From the cell containing the given text, extract its center point as [x, y] coordinate. 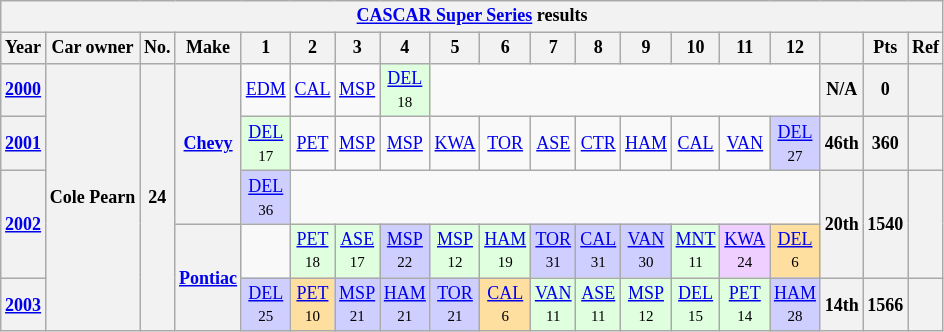
Pontiac [208, 278]
5 [455, 48]
Cole Pearn [92, 197]
4 [406, 48]
1566 [886, 305]
CAL31 [598, 251]
2002 [24, 224]
Make [208, 48]
2000 [24, 90]
0 [886, 90]
HAM19 [506, 251]
8 [598, 48]
HAM21 [406, 305]
MNT11 [696, 251]
EDM [266, 90]
14th [842, 305]
PET [312, 144]
3 [358, 48]
24 [158, 197]
ASE [554, 144]
12 [796, 48]
DEL17 [266, 144]
1 [266, 48]
N/A [842, 90]
DEL27 [796, 144]
VAN30 [646, 251]
DEL25 [266, 305]
VAN11 [554, 305]
Chevy [208, 144]
VAN [745, 144]
2001 [24, 144]
HAM [646, 144]
TOR [506, 144]
KWA [455, 144]
DEL15 [696, 305]
CTR [598, 144]
20th [842, 224]
6 [506, 48]
CAL6 [506, 305]
11 [745, 48]
9 [646, 48]
PET14 [745, 305]
Car owner [92, 48]
Pts [886, 48]
46th [842, 144]
TOR31 [554, 251]
TOR21 [455, 305]
ASE11 [598, 305]
360 [886, 144]
MSP22 [406, 251]
10 [696, 48]
No. [158, 48]
MSP21 [358, 305]
2003 [24, 305]
1540 [886, 224]
DEL6 [796, 251]
PET18 [312, 251]
7 [554, 48]
DEL18 [406, 90]
CASCAR Super Series results [472, 16]
PET10 [312, 305]
KWA24 [745, 251]
Year [24, 48]
HAM28 [796, 305]
2 [312, 48]
ASE17 [358, 251]
Ref [926, 48]
DEL36 [266, 197]
